Detect which cell encompasses the target text, then output its [X, Y] center coordinate. 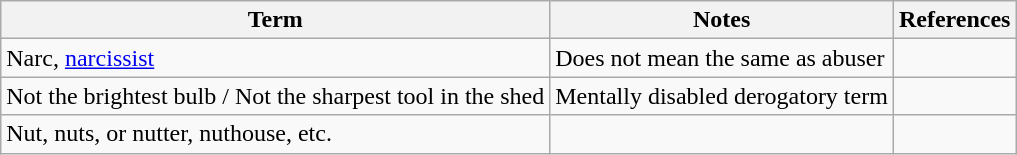
Mentally disabled derogatory term [722, 96]
Term [276, 20]
Narc, narcissist [276, 58]
References [954, 20]
Not the brightest bulb / Not the sharpest tool in the shed [276, 96]
Notes [722, 20]
Nut, nuts, or nutter, nuthouse, etc. [276, 134]
Does not mean the same as abuser [722, 58]
